Find where the given text appears and provide that cell's center as (X, Y) coordinate. 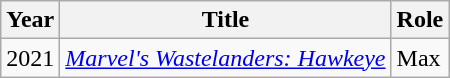
Year (30, 20)
2021 (30, 58)
Marvel's Wastelanders: Hawkeye (226, 58)
Role (420, 20)
Max (420, 58)
Title (226, 20)
